Pinpoint the cell where the given text exists, returning its (X, Y) midpoint coordinate. 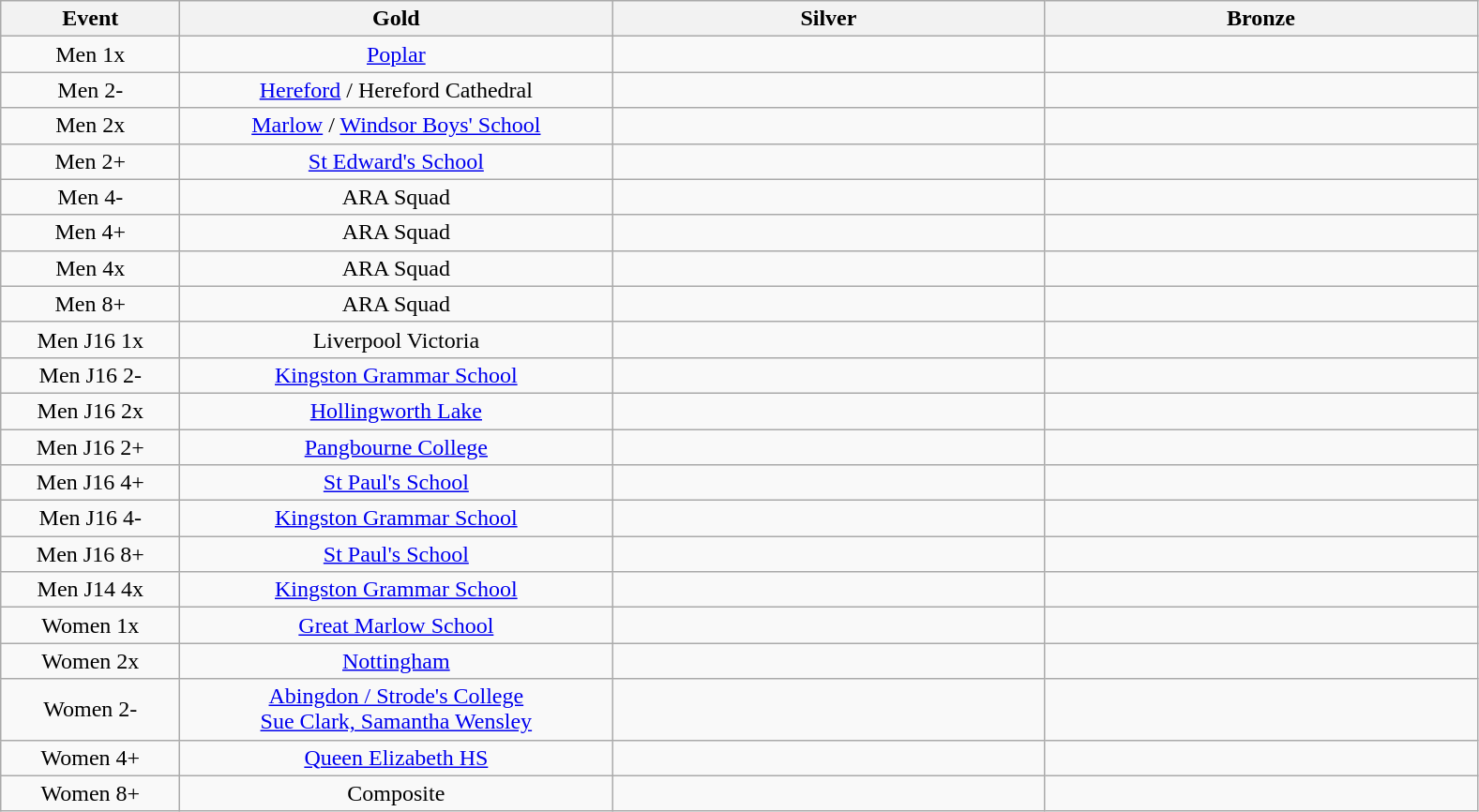
Men J16 4- (90, 519)
Men 4+ (90, 233)
Women 8+ (90, 793)
Hereford / Hereford Cathedral (396, 90)
Marlow / Windsor Boys' School (396, 126)
Hollingworth Lake (396, 411)
Men J16 1x (90, 339)
Men J16 2x (90, 411)
Men 2x (90, 126)
St Edward's School (396, 161)
Men J14 4x (90, 590)
Men J16 2+ (90, 447)
Men 2+ (90, 161)
Composite (396, 793)
Women 2x (90, 661)
Great Marlow School (396, 625)
Bronze (1260, 19)
Men 8+ (90, 304)
Gold (396, 19)
Nottingham (396, 661)
Men 4x (90, 268)
Men 4- (90, 197)
Women 2- (90, 709)
Poplar (396, 54)
Silver (829, 19)
Men J16 8+ (90, 554)
Pangbourne College (396, 447)
Men 2- (90, 90)
Men 1x (90, 54)
Women 4+ (90, 758)
Women 1x (90, 625)
Queen Elizabeth HS (396, 758)
Men J16 2- (90, 375)
Abingdon / Strode's CollegeSue Clark, Samantha Wensley (396, 709)
Men J16 4+ (90, 483)
Event (90, 19)
Liverpool Victoria (396, 339)
